Find where the given text appears and provide that cell's center as (X, Y) coordinate. 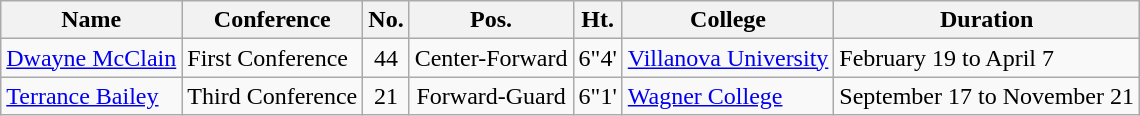
Conference (272, 20)
Third Conference (272, 96)
No. (386, 20)
6"4' (598, 58)
Ht. (598, 20)
Dwayne McClain (92, 58)
Center-Forward (491, 58)
Villanova University (728, 58)
Terrance Bailey (92, 96)
21 (386, 96)
44 (386, 58)
February 19 to April 7 (987, 58)
Duration (987, 20)
First Conference (272, 58)
Forward-Guard (491, 96)
6"1' (598, 96)
Wagner College (728, 96)
Pos. (491, 20)
September 17 to November 21 (987, 96)
College (728, 20)
Name (92, 20)
